For the text-containing cell, return its midpoint in (x, y) coordinate format. 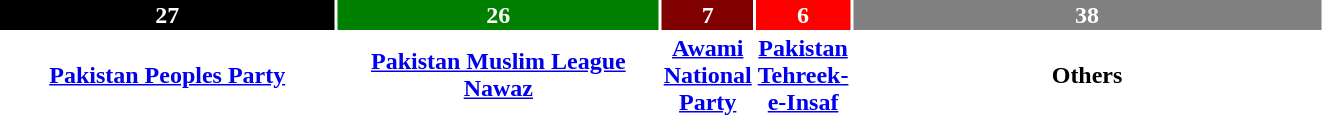
38 (1087, 15)
26 (499, 15)
7 (708, 15)
6 (803, 15)
27 (167, 15)
